Scan for the cell matching the given text and deliver its [X, Y] coordinate at center. 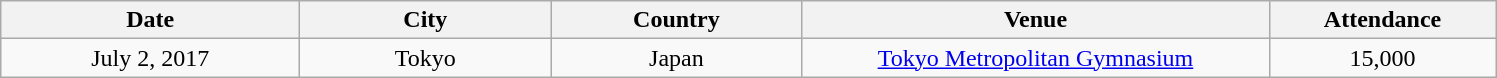
Attendance [1382, 20]
15,000 [1382, 58]
Date [150, 20]
Japan [676, 58]
July 2, 2017 [150, 58]
Tokyo [426, 58]
Venue [1036, 20]
Tokyo Metropolitan Gymnasium [1036, 58]
Country [676, 20]
City [426, 20]
